Capture the cell that displays the provided text and extract its [x, y] central coordinate. 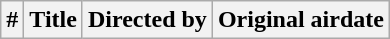
# [12, 20]
Directed by [147, 20]
Title [54, 20]
Original airdate [300, 20]
